Output the (x, y) coordinate of the center of the cell containing the given text.  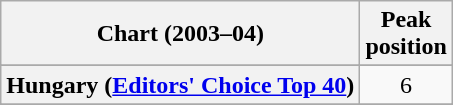
Hungary (Editors' Choice Top 40) (180, 85)
Peakposition (406, 34)
Chart (2003–04) (180, 34)
6 (406, 85)
